Provide the [x, y] coordinate of the cell's center where the given text is located.  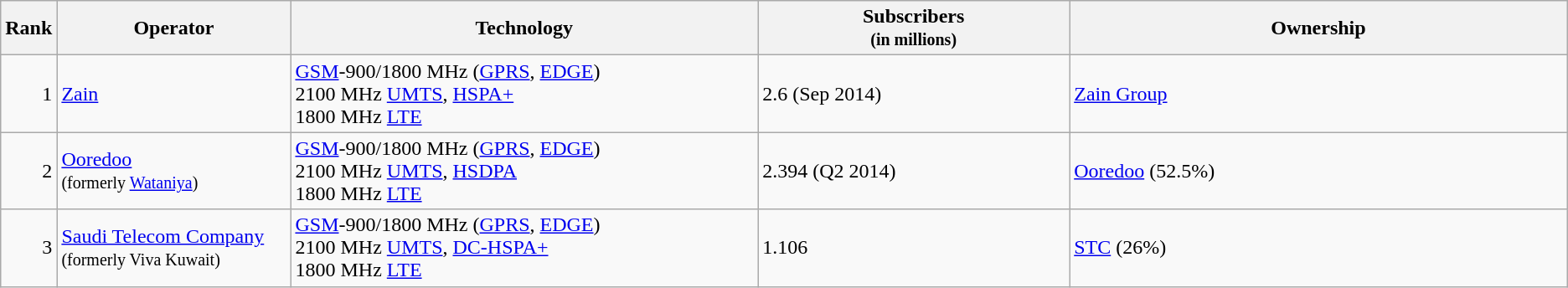
Ownership [1318, 28]
Zain [174, 94]
STC (26%) [1318, 248]
Ooredoo (52.5%) [1318, 171]
Rank [28, 28]
3 [28, 248]
GSM-900/1800 MHz (GPRS, EDGE)2100 MHz UMTS, HSDPA1800 MHz LTE [524, 171]
Zain Group [1318, 94]
Technology [524, 28]
2.6 (Sep 2014) [914, 94]
2 [28, 171]
Ooredoo(formerly Wataniya) [174, 171]
Operator [174, 28]
GSM-900/1800 MHz (GPRS, EDGE)2100 MHz UMTS, HSPA+1800 MHz LTE [524, 94]
1.106 [914, 248]
Subscribers(in millions) [914, 28]
Saudi Telecom Company (formerly Viva Kuwait) [174, 248]
2.394 (Q2 2014) [914, 171]
GSM-900/1800 MHz (GPRS, EDGE)2100 MHz UMTS, DC-HSPA+1800 MHz LTE [524, 248]
1 [28, 94]
